Identify which cell holds the provided text, then report its (x, y) central coordinate. 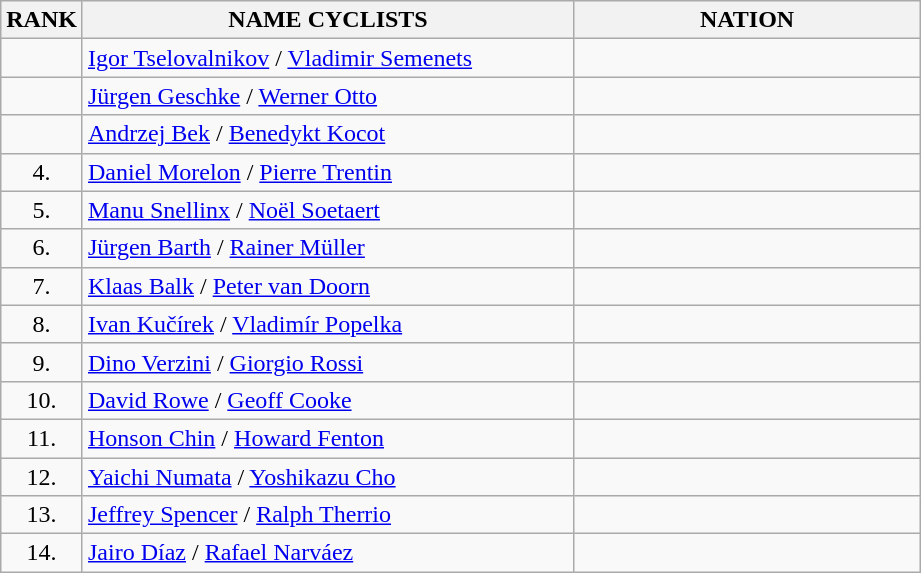
Manu Snellinx / Noël Soetaert (328, 210)
Igor Tselovalnikov / Vladimir Semenets (328, 58)
Honson Chin / Howard Fenton (328, 438)
RANK (42, 20)
9. (42, 362)
5. (42, 210)
Klaas Balk / Peter van Doorn (328, 286)
13. (42, 515)
Jairo Díaz / Rafael Narváez (328, 553)
4. (42, 172)
6. (42, 248)
12. (42, 477)
Jürgen Geschke / Werner Otto (328, 96)
Daniel Morelon / Pierre Trentin (328, 172)
14. (42, 553)
Jeffrey Spencer / Ralph Therrio (328, 515)
7. (42, 286)
8. (42, 324)
11. (42, 438)
Andrzej Bek / Benedykt Kocot (328, 134)
NATION (748, 20)
NAME CYCLISTS (328, 20)
David Rowe / Geoff Cooke (328, 400)
Ivan Kučírek / Vladimír Popelka (328, 324)
Dino Verzini / Giorgio Rossi (328, 362)
Jürgen Barth / Rainer Müller (328, 248)
10. (42, 400)
Yaichi Numata / Yoshikazu Cho (328, 477)
